Determine the (X, Y) coordinate at the center of the cell enclosing the given text.  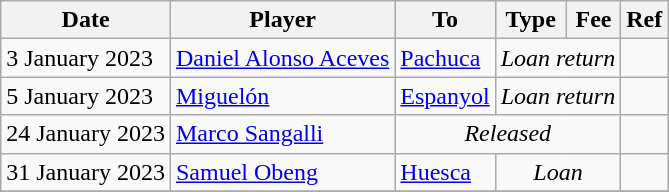
31 January 2023 (86, 172)
Released (508, 134)
Date (86, 20)
Samuel Obeng (282, 172)
24 January 2023 (86, 134)
Type (530, 20)
Loan (558, 172)
Ref (644, 20)
5 January 2023 (86, 96)
To (445, 20)
Huesca (445, 172)
3 January 2023 (86, 58)
Miguelón (282, 96)
Fee (594, 20)
Marco Sangalli (282, 134)
Daniel Alonso Aceves (282, 58)
Espanyol (445, 96)
Pachuca (445, 58)
Player (282, 20)
